Search for the cell housing the specified text and yield its (x, y) center coordinate. 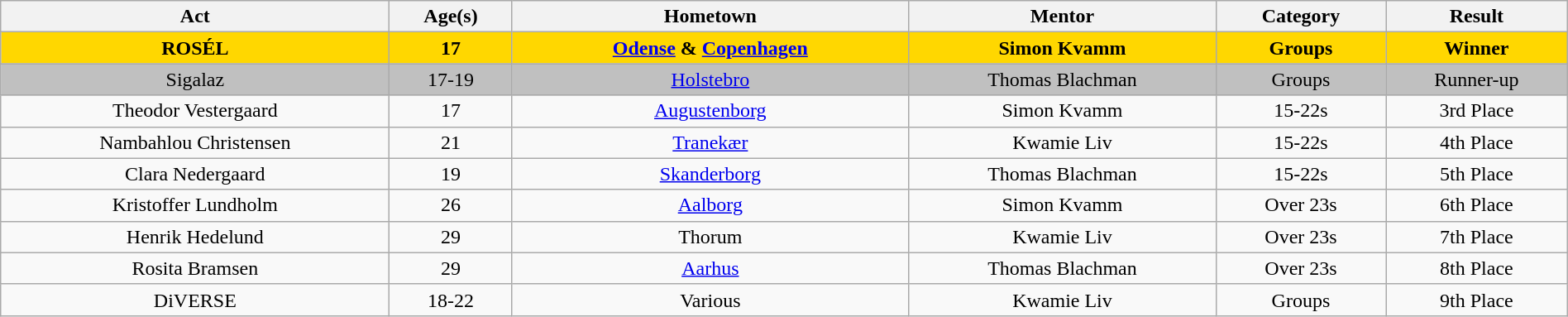
Winner (1477, 48)
Aarhus (710, 268)
Runner-up (1477, 79)
3rd Place (1477, 111)
Skanderborg (710, 174)
Age(s) (451, 17)
9th Place (1477, 300)
8th Place (1477, 268)
6th Place (1477, 205)
5th Place (1477, 174)
Theodor Vestergaard (195, 111)
Various (710, 300)
Mentor (1063, 17)
18-22 (451, 300)
Odense & Copenhagen (710, 48)
Hometown (710, 17)
Sigalaz (195, 79)
Henrik Hedelund (195, 237)
Aalborg (710, 205)
7th Place (1477, 237)
DiVERSE (195, 300)
Kristoffer Lundholm (195, 205)
Act (195, 17)
Nambahlou Christensen (195, 142)
26 (451, 205)
21 (451, 142)
19 (451, 174)
17-19 (451, 79)
Rosita Bramsen (195, 268)
Thorum (710, 237)
Category (1300, 17)
Clara Nedergaard (195, 174)
ROSÉL (195, 48)
Augustenborg (710, 111)
Holstebro (710, 79)
4th Place (1477, 142)
Tranekær (710, 142)
Result (1477, 17)
